From the cell containing the given text, extract its center point as (X, Y) coordinate. 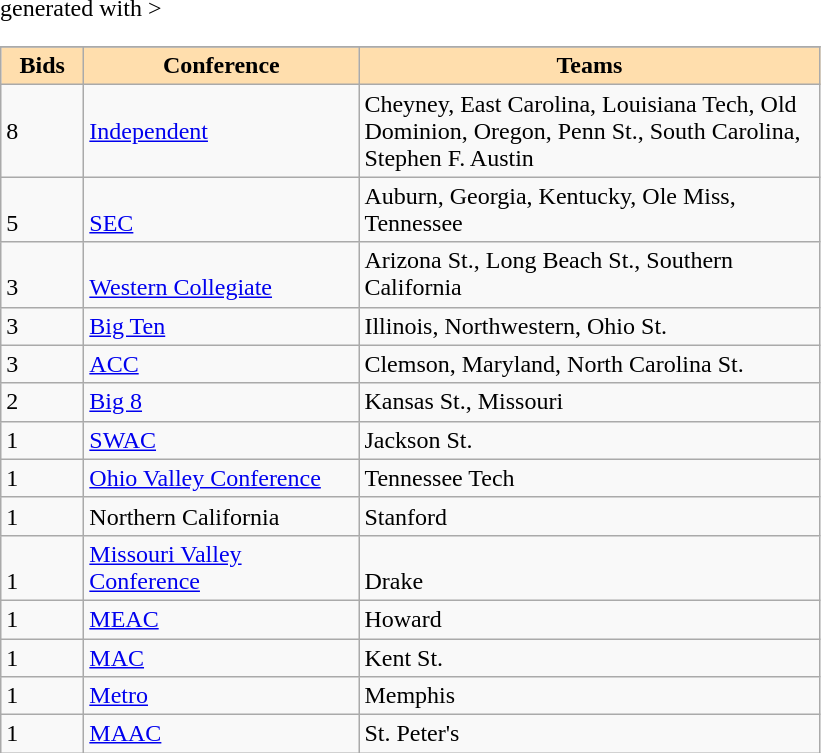
SEC (222, 210)
Metro (222, 696)
ACC (222, 364)
Ohio Valley Conference (222, 478)
Arizona St., Long Beach St., Southern California (590, 274)
Stanford (590, 516)
Big 8 (222, 402)
Teams (590, 66)
Missouri Valley Conference (222, 568)
Clemson, Maryland, North Carolina St. (590, 364)
Auburn, Georgia, Kentucky, Ole Miss, Tennessee (590, 210)
MAAC (222, 734)
St. Peter's (590, 734)
Cheyney, East Carolina, Louisiana Tech, Old Dominion, Oregon, Penn St., South Carolina, Stephen F. Austin (590, 131)
Conference (222, 66)
Jackson St. (590, 440)
Big Ten (222, 326)
Northern California (222, 516)
8 (42, 131)
2 (42, 402)
Kent St. (590, 657)
Illinois, Northwestern, Ohio St. (590, 326)
Drake (590, 568)
Kansas St., Missouri (590, 402)
SWAC (222, 440)
Western Collegiate (222, 274)
5 (42, 210)
Memphis (590, 696)
MEAC (222, 619)
Tennessee Tech (590, 478)
MAC (222, 657)
Independent (222, 131)
Howard (590, 619)
Bids (42, 66)
